Pinpoint the cell where the given text exists, returning its [X, Y] midpoint coordinate. 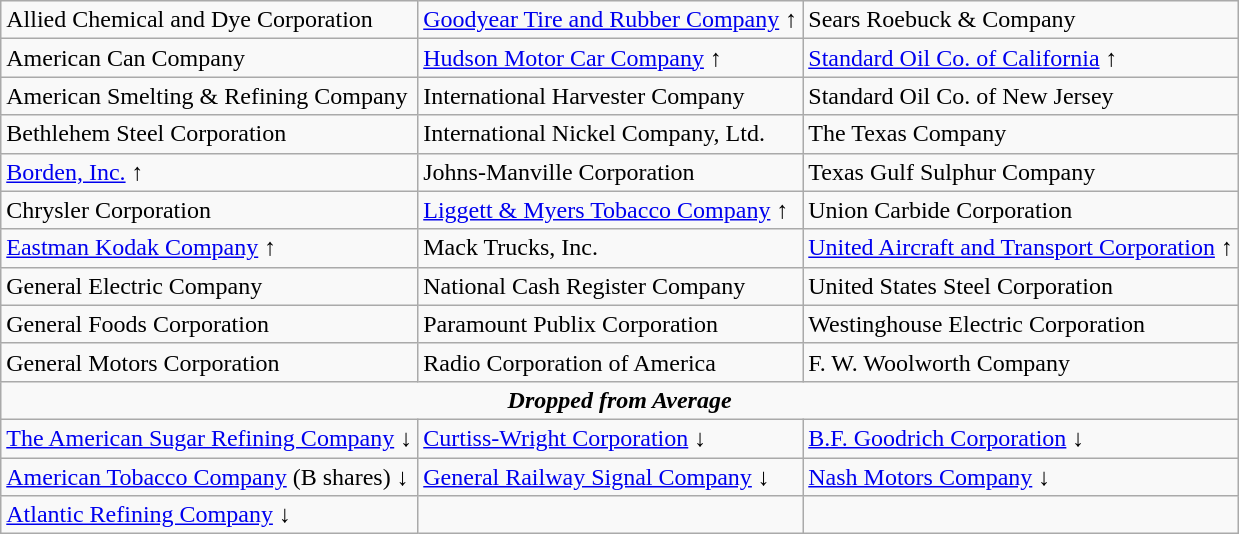
National Cash Register Company [610, 286]
Hudson Motor Car Company ↑ [610, 58]
F. W. Woolworth Company [1021, 362]
United Aircraft and Transport Corporation ↑ [1021, 248]
International Harvester Company [610, 96]
Texas Gulf Sulphur Company [1021, 172]
Paramount Publix Corporation [610, 324]
International Nickel Company, Ltd. [610, 134]
General Railway Signal Company ↓ [610, 477]
Standard Oil Co. of New Jersey [1021, 96]
Union Carbide Corporation [1021, 210]
Atlantic Refining Company ↓ [210, 515]
Sears Roebuck & Company [1021, 20]
American Can Company [210, 58]
General Motors Corporation [210, 362]
Standard Oil Co. of California ↑ [1021, 58]
Nash Motors Company ↓ [1021, 477]
Liggett & Myers Tobacco Company ↑ [610, 210]
Borden, Inc. ↑ [210, 172]
Westinghouse Electric Corporation [1021, 324]
American Tobacco Company (B shares) ↓ [210, 477]
Curtiss-Wright Corporation ↓ [610, 438]
Mack Trucks, Inc. [610, 248]
Bethlehem Steel Corporation [210, 134]
General Electric Company [210, 286]
B.F. Goodrich Corporation ↓ [1021, 438]
Dropped from Average [620, 400]
American Smelting & Refining Company [210, 96]
General Foods Corporation [210, 324]
Eastman Kodak Company ↑ [210, 248]
Goodyear Tire and Rubber Company ↑ [610, 20]
United States Steel Corporation [1021, 286]
The Texas Company [1021, 134]
Chrysler Corporation [210, 210]
Allied Chemical and Dye Corporation [210, 20]
Radio Corporation of America [610, 362]
The American Sugar Refining Company ↓ [210, 438]
Johns-Manville Corporation [610, 172]
